From the cell containing the given text, extract its center point as [x, y] coordinate. 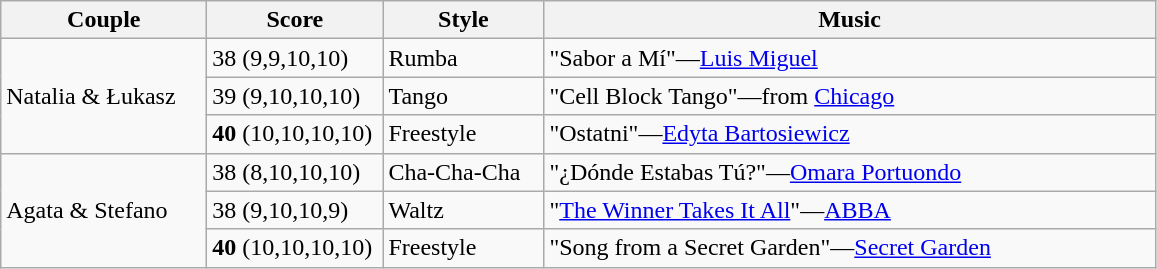
Rumba [464, 58]
Cha-Cha-Cha [464, 172]
Couple [104, 20]
"¿Dónde Estabas Tú?"—Omara Portuondo [850, 172]
38 (9,9,10,10) [295, 58]
Tango [464, 96]
39 (9,10,10,10) [295, 96]
Natalia & Łukasz [104, 96]
38 (8,10,10,10) [295, 172]
Score [295, 20]
Style [464, 20]
"Sabor a Mí"—Luis Miguel [850, 58]
38 (9,10,10,9) [295, 210]
"Cell Block Tango"—from Chicago [850, 96]
"The Winner Takes It All"—ABBA [850, 210]
"Song from a Secret Garden"—Secret Garden [850, 248]
Waltz [464, 210]
Agata & Stefano [104, 210]
"Ostatni"—Edyta Bartosiewicz [850, 134]
Music [850, 20]
